Detect which cell encompasses the target text, then output its (X, Y) center coordinate. 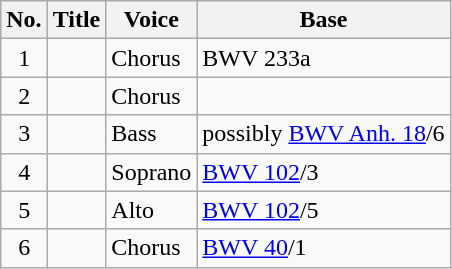
BWV 102/5 (324, 210)
4 (24, 172)
6 (24, 248)
Soprano (152, 172)
BWV 40/1 (324, 248)
2 (24, 96)
Title (76, 20)
3 (24, 134)
Base (324, 20)
Bass (152, 134)
BWV 233a (324, 58)
5 (24, 210)
1 (24, 58)
Voice (152, 20)
No. (24, 20)
possibly BWV Anh. 18/6 (324, 134)
Alto (152, 210)
BWV 102/3 (324, 172)
